Provide the [x, y] coordinate of the cell's center where the given text is located.  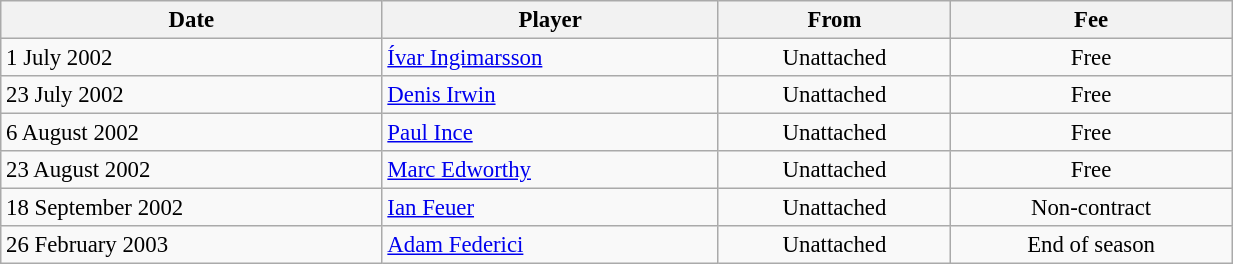
Date [192, 20]
Fee [1092, 20]
Ian Feuer [550, 208]
Paul Ince [550, 133]
26 February 2003 [192, 245]
18 September 2002 [192, 208]
Marc Edworthy [550, 170]
From [834, 20]
6 August 2002 [192, 133]
Player [550, 20]
End of season [1092, 245]
23 August 2002 [192, 170]
23 July 2002 [192, 95]
Non-contract [1092, 208]
Denis Irwin [550, 95]
Ívar Ingimarsson [550, 58]
Adam Federici [550, 245]
1 July 2002 [192, 58]
